Search for the cell housing the specified text and yield its (x, y) center coordinate. 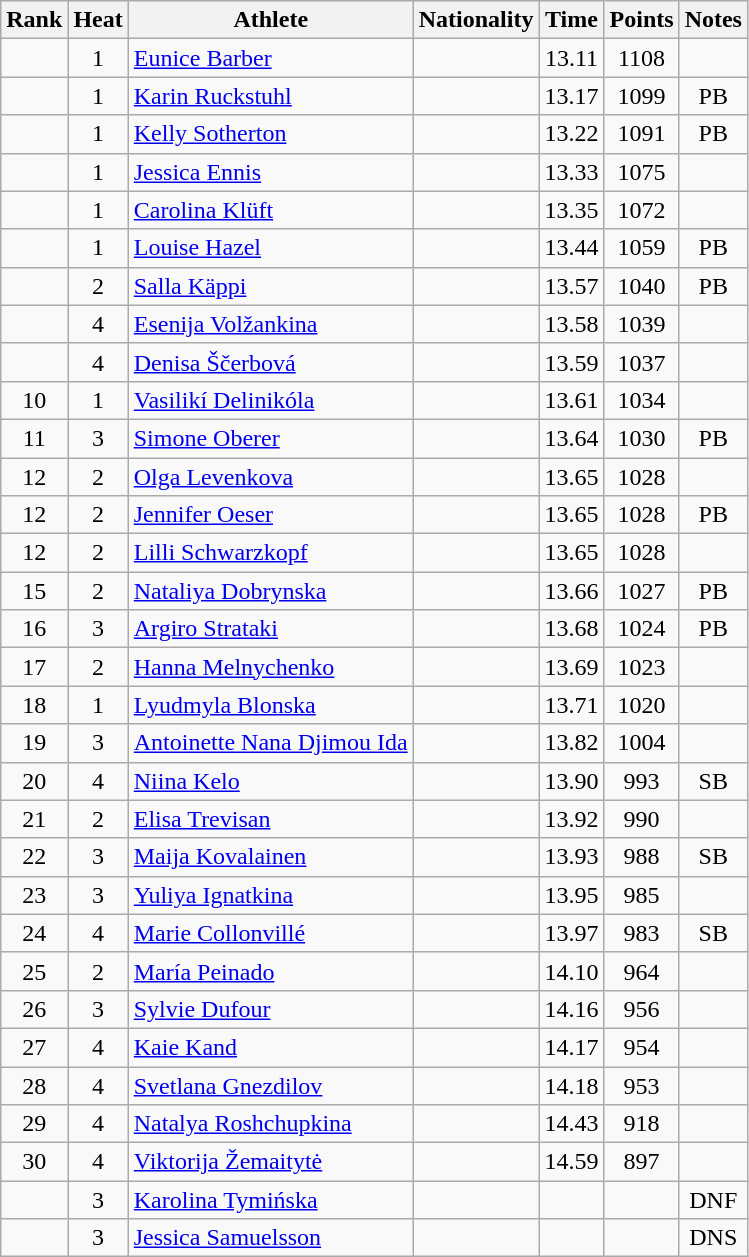
Jennifer Oeser (270, 515)
1099 (642, 96)
14.18 (572, 1085)
13.35 (572, 210)
Jessica Samuelsson (270, 1238)
19 (34, 743)
24 (34, 933)
985 (642, 895)
13.66 (572, 591)
1059 (642, 248)
956 (642, 1009)
13.82 (572, 743)
Argiro Strataki (270, 629)
Sylvie Dufour (270, 1009)
Natalya Roshchupkina (270, 1124)
17 (34, 667)
Louise Hazel (270, 248)
26 (34, 1009)
993 (642, 781)
Points (642, 20)
DNS (713, 1238)
13.68 (572, 629)
Karin Ruckstuhl (270, 96)
13.11 (572, 58)
Rank (34, 20)
13.90 (572, 781)
28 (34, 1085)
964 (642, 971)
Yuliya Ignatkina (270, 895)
Svetlana Gnezdilov (270, 1085)
Hanna Melnychenko (270, 667)
1004 (642, 743)
990 (642, 819)
29 (34, 1124)
María Peinado (270, 971)
13.93 (572, 857)
Kaie Kand (270, 1047)
13.69 (572, 667)
13.59 (572, 362)
Viktorija Žemaitytė (270, 1162)
1023 (642, 667)
Olga Levenkova (270, 477)
13.17 (572, 96)
11 (34, 438)
Karolina Tymińska (270, 1200)
1027 (642, 591)
988 (642, 857)
14.59 (572, 1162)
Eunice Barber (270, 58)
1039 (642, 324)
14.16 (572, 1009)
Denisa Ščerbová (270, 362)
Carolina Klüft (270, 210)
DNF (713, 1200)
15 (34, 591)
13.97 (572, 933)
Marie Collonvillé (270, 933)
13.58 (572, 324)
13.44 (572, 248)
954 (642, 1047)
983 (642, 933)
30 (34, 1162)
Maija Kovalainen (270, 857)
953 (642, 1085)
Nationality (476, 20)
Heat (98, 20)
1034 (642, 400)
1030 (642, 438)
13.92 (572, 819)
22 (34, 857)
Notes (713, 20)
14.17 (572, 1047)
Jessica Ennis (270, 172)
897 (642, 1162)
1020 (642, 705)
13.64 (572, 438)
13.95 (572, 895)
25 (34, 971)
Lilli Schwarzkopf (270, 553)
13.33 (572, 172)
1091 (642, 134)
20 (34, 781)
1037 (642, 362)
21 (34, 819)
Time (572, 20)
13.61 (572, 400)
23 (34, 895)
Athlete (270, 20)
Nataliya Dobrynska (270, 591)
13.71 (572, 705)
10 (34, 400)
18 (34, 705)
1072 (642, 210)
Salla Käppi (270, 286)
Lyudmyla Blonska (270, 705)
918 (642, 1124)
Simone Oberer (270, 438)
Antoinette Nana Djimou Ida (270, 743)
Kelly Sotherton (270, 134)
1108 (642, 58)
1040 (642, 286)
1024 (642, 629)
27 (34, 1047)
Elisa Trevisan (270, 819)
14.43 (572, 1124)
16 (34, 629)
14.10 (572, 971)
Esenija Volžankina (270, 324)
Vasilikí Delinikóla (270, 400)
1075 (642, 172)
13.22 (572, 134)
13.57 (572, 286)
Niina Kelo (270, 781)
